Return [x, y] of the center of cell containing provided text 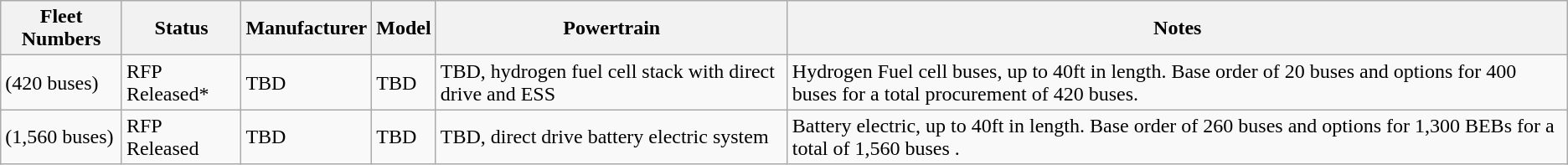
(1,560 buses) [62, 137]
Powertrain [611, 28]
Battery electric, up to 40ft in length. Base order of 260 buses and options for 1,300 BEBs for a total of 1,560 buses . [1178, 137]
RFP Released* [181, 82]
Notes [1178, 28]
Model [404, 28]
Hydrogen Fuel cell buses, up to 40ft in length. Base order of 20 buses and options for 400 buses for a total procurement of 420 buses. [1178, 82]
TBD, direct drive battery electric system [611, 137]
Fleet Numbers [62, 28]
RFP Released [181, 137]
TBD, hydrogen fuel cell stack with direct drive and ESS [611, 82]
(420 buses) [62, 82]
Manufacturer [307, 28]
Status [181, 28]
